Detect which cell encompasses the target text, then output its [x, y] center coordinate. 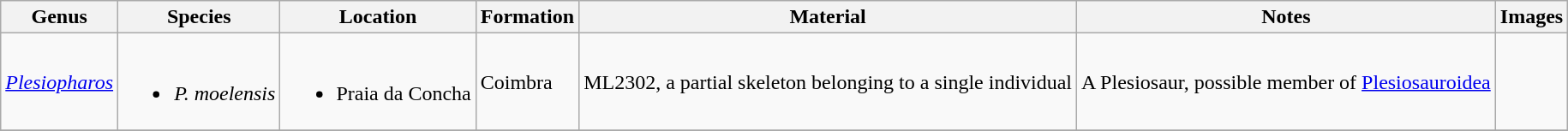
Location [378, 17]
Species [199, 17]
A Plesiosaur, possible member of Plesiosauroidea [1287, 82]
Material [828, 17]
Notes [1287, 17]
Plesiopharos [60, 82]
Formation [527, 17]
Coimbra [527, 82]
Images [1531, 17]
Praia da Concha [378, 82]
Genus [60, 17]
P. moelensis [199, 82]
ML2302, a partial skeleton belonging to a single individual [828, 82]
